Search for the cell housing the specified text and yield its [x, y] center coordinate. 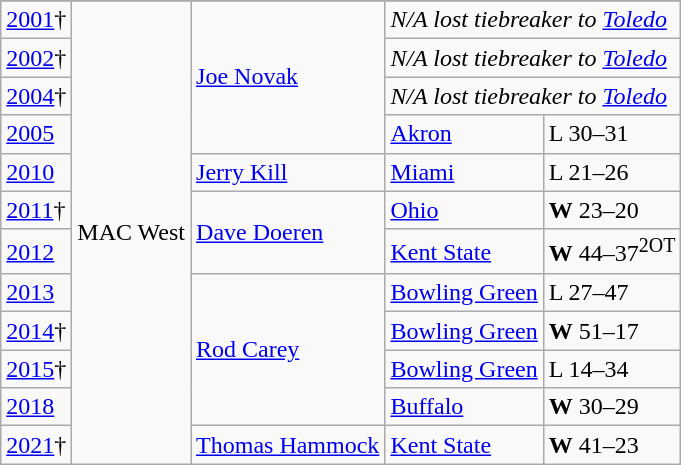
2004† [36, 96]
2018 [36, 407]
2005 [36, 134]
W 30–29 [612, 407]
W 41–23 [612, 445]
2013 [36, 293]
L 14–34 [612, 369]
W 51–17 [612, 331]
2011† [36, 210]
2012 [36, 252]
Rod Carey [288, 350]
2021† [36, 445]
2014† [36, 331]
2015† [36, 369]
Buffalo [464, 407]
Joe Novak [288, 77]
Jerry Kill [288, 172]
2010 [36, 172]
L 30–31 [612, 134]
2002† [36, 58]
Miami [464, 172]
MAC West [132, 232]
Thomas Hammock [288, 445]
W 44–372OT [612, 252]
2001† [36, 20]
L 21–26 [612, 172]
Dave Doeren [288, 232]
Ohio [464, 210]
W 23–20 [612, 210]
Akron [464, 134]
L 27–47 [612, 293]
